Output the (X, Y) coordinate of the center of the cell containing the given text.  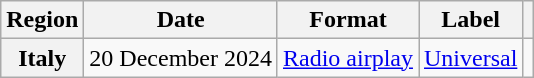
Date (181, 20)
Region (42, 20)
Radio airplay (348, 58)
Universal (470, 58)
Format (348, 20)
20 December 2024 (181, 58)
Italy (42, 58)
Label (470, 20)
